Determine the [x, y] coordinate at the center of the cell enclosing the given text.  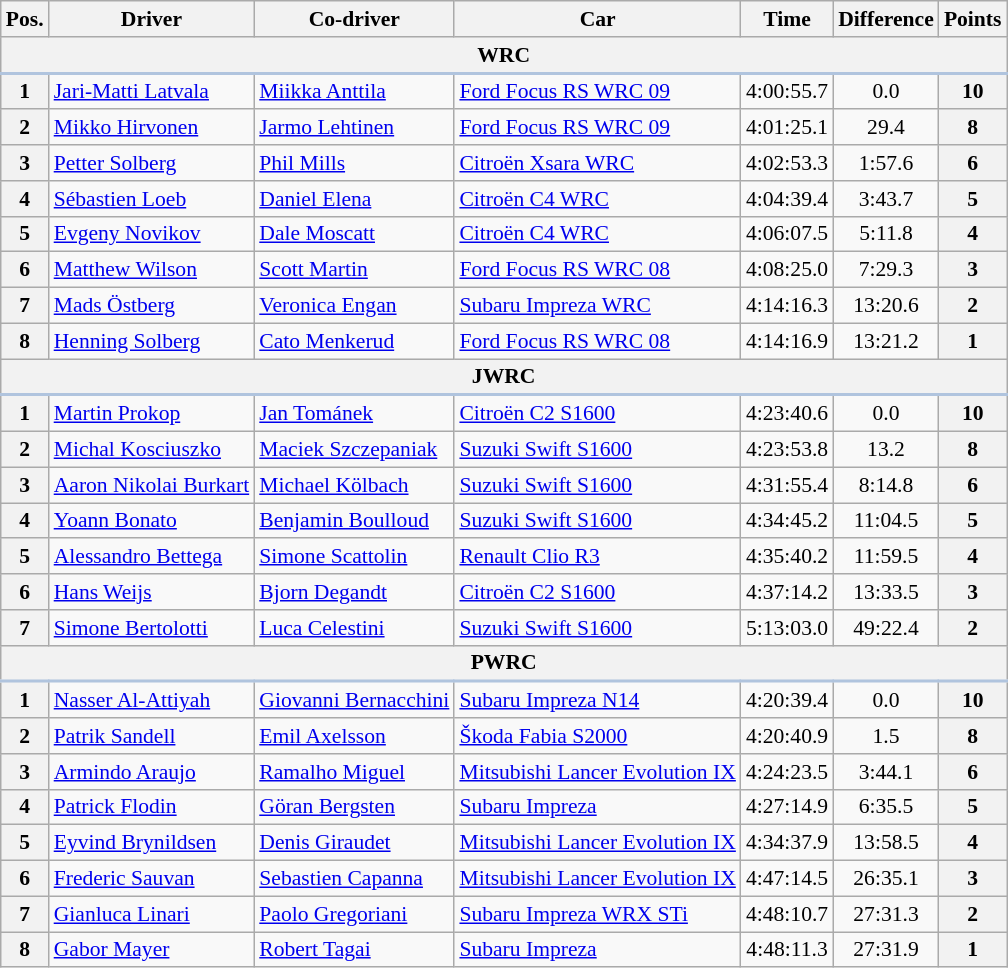
27:31.9 [886, 950]
Maciek Szczepaniak [354, 450]
Paolo Gregoriani [354, 914]
Phil Mills [354, 163]
5:13:03.0 [787, 628]
Sebastien Capanna [354, 879]
4:24:23.5 [787, 772]
4:37:14.2 [787, 592]
4:20:39.4 [787, 700]
Dale Moscatt [354, 234]
Nasser Al-Attiyah [152, 700]
Patrik Sandell [152, 736]
4:47:14.5 [787, 879]
Time [787, 19]
Pos. [25, 19]
Göran Bergsten [354, 807]
Sébastien Loeb [152, 199]
Ramalho Miguel [354, 772]
4:48:10.7 [787, 914]
Frederic Sauvan [152, 879]
WRC [504, 55]
Subaru Impreza N14 [598, 700]
Gianluca Linari [152, 914]
3:44.1 [886, 772]
Hans Weijs [152, 592]
Scott Martin [354, 270]
3:43.7 [886, 199]
Alessandro Bettega [152, 557]
4:34:37.9 [787, 843]
JWRC [504, 377]
Mads Östberg [152, 306]
Petter Solberg [152, 163]
Michal Kosciuszko [152, 450]
4:14:16.3 [787, 306]
Denis Giraudet [354, 843]
Daniel Elena [354, 199]
6:35.5 [886, 807]
Simone Scattolin [354, 557]
Simone Bertolotti [152, 628]
13:20.6 [886, 306]
Eyvind Brynildsen [152, 843]
Matthew Wilson [152, 270]
4:23:40.6 [787, 413]
4:35:40.2 [787, 557]
26:35.1 [886, 879]
Yoann Bonato [152, 521]
Points [973, 19]
Difference [886, 19]
Evgeny Novikov [152, 234]
Citroën Xsara WRC [598, 163]
Driver [152, 19]
13.2 [886, 450]
PWRC [504, 663]
Subaru Impreza WRC [598, 306]
5:11.8 [886, 234]
Subaru Impreza WRX STi [598, 914]
4:27:14.9 [787, 807]
4:01:25.1 [787, 128]
Veronica Engan [354, 306]
4:31:55.4 [787, 485]
29.4 [886, 128]
4:34:45.2 [787, 521]
4:08:25.0 [787, 270]
Gabor Mayer [152, 950]
Jan Tománek [354, 413]
Car [598, 19]
Mikko Hirvonen [152, 128]
4:04:39.4 [787, 199]
4:20:40.9 [787, 736]
Patrick Flodin [152, 807]
Miikka Anttila [354, 91]
Bjorn Degandt [354, 592]
4:48:11.3 [787, 950]
Jarmo Lehtinen [354, 128]
1:57.6 [886, 163]
13:21.2 [886, 341]
13:58.5 [886, 843]
Armindo Araujo [152, 772]
Henning Solberg [152, 341]
4:14:16.9 [787, 341]
Giovanni Bernacchini [354, 700]
13:33.5 [886, 592]
11:04.5 [886, 521]
11:59.5 [886, 557]
Benjamin Boulloud [354, 521]
Michael Kölbach [354, 485]
49:22.4 [886, 628]
Co-driver [354, 19]
7:29.3 [886, 270]
4:23:53.8 [787, 450]
Robert Tagai [354, 950]
1.5 [886, 736]
Emil Axelsson [354, 736]
4:02:53.3 [787, 163]
8:14.8 [886, 485]
Jari-Matti Latvala [152, 91]
Renault Clio R3 [598, 557]
Martin Prokop [152, 413]
4:00:55.7 [787, 91]
4:06:07.5 [787, 234]
Cato Menkerud [354, 341]
27:31.3 [886, 914]
Luca Celestini [354, 628]
Aaron Nikolai Burkart [152, 485]
Škoda Fabia S2000 [598, 736]
